Pinpoint the cell where the given text exists, returning its (x, y) midpoint coordinate. 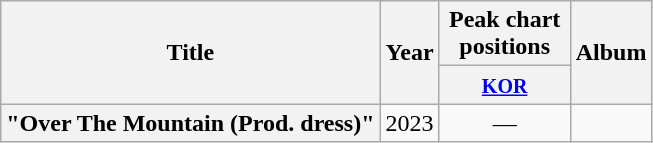
2023 (410, 123)
— (504, 123)
Title (190, 52)
"Over The Mountain (Prod. dress)" (190, 123)
KOR (504, 85)
Year (410, 52)
Album (611, 52)
Peak chart positions (504, 34)
